Pinpoint the cell where the given text exists, returning its [x, y] midpoint coordinate. 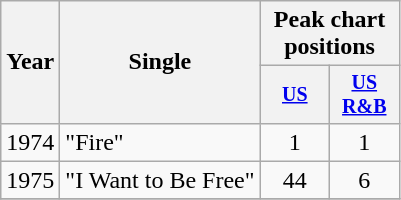
6 [364, 180]
Single [160, 62]
Year [30, 62]
US [294, 94]
44 [294, 180]
"Fire" [160, 142]
Peak chart positions [330, 34]
1975 [30, 180]
USR&B [364, 94]
"I Want to Be Free" [160, 180]
1974 [30, 142]
